Pinpoint the cell where the given text exists, returning its (X, Y) midpoint coordinate. 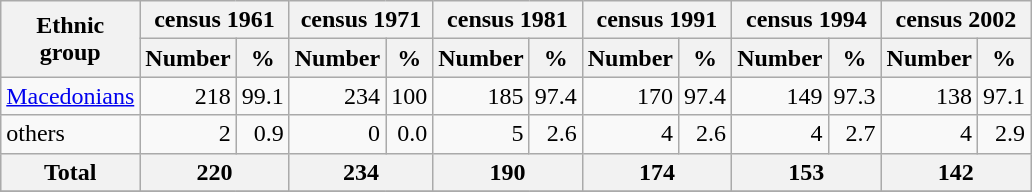
174 (656, 172)
100 (410, 96)
97.1 (1004, 96)
2 (188, 134)
census 1961 (214, 20)
0.9 (262, 134)
census 1991 (656, 20)
Ethnicgroup (70, 39)
census 1971 (360, 20)
others (70, 134)
census 2002 (956, 20)
census 1981 (508, 20)
218 (188, 96)
170 (630, 96)
149 (780, 96)
Macedonians (70, 96)
185 (481, 96)
5 (481, 134)
153 (806, 172)
190 (508, 172)
220 (214, 172)
0 (337, 134)
142 (956, 172)
97.3 (854, 96)
99.1 (262, 96)
138 (929, 96)
2.7 (854, 134)
2.9 (1004, 134)
0.0 (410, 134)
census 1994 (806, 20)
Total (70, 172)
